Return (x, y) of the center of cell containing provided text 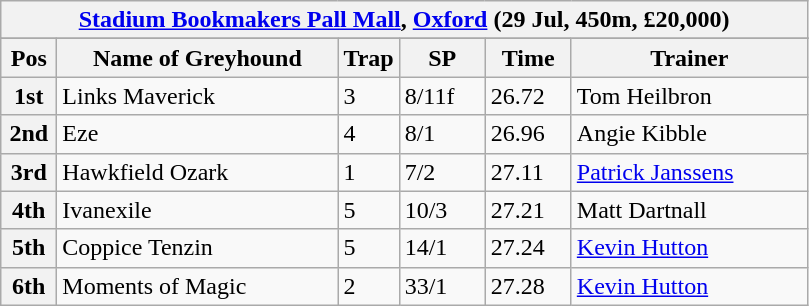
27.24 (528, 248)
Pos (29, 58)
8/11f (442, 96)
27.11 (528, 172)
10/3 (442, 210)
Time (528, 58)
Coppice Tenzin (198, 248)
Eze (198, 134)
7/2 (442, 172)
3 (368, 96)
33/1 (442, 286)
2 (368, 286)
4 (368, 134)
27.21 (528, 210)
Hawkfield Ozark (198, 172)
5th (29, 248)
3rd (29, 172)
Ivanexile (198, 210)
Moments of Magic (198, 286)
2nd (29, 134)
Stadium Bookmakers Pall Mall, Oxford (29 Jul, 450m, £20,000) (404, 20)
1 (368, 172)
Patrick Janssens (689, 172)
27.28 (528, 286)
26.96 (528, 134)
4th (29, 210)
6th (29, 286)
14/1 (442, 248)
Trainer (689, 58)
Name of Greyhound (198, 58)
26.72 (528, 96)
Links Maverick (198, 96)
Trap (368, 58)
1st (29, 96)
Tom Heilbron (689, 96)
Angie Kibble (689, 134)
8/1 (442, 134)
SP (442, 58)
Matt Dartnall (689, 210)
